Return [X, Y] of the center of cell containing provided text 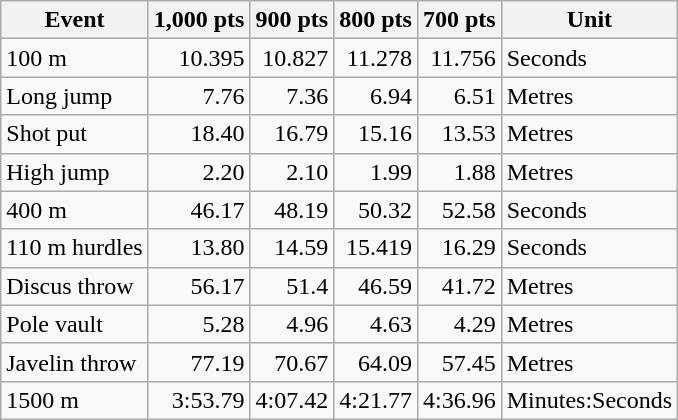
46.59 [376, 286]
Discus throw [74, 286]
46.17 [199, 210]
2.10 [292, 172]
4:07.42 [292, 400]
10.827 [292, 58]
Javelin throw [74, 362]
41.72 [459, 286]
Shot put [74, 134]
15.419 [376, 248]
11.756 [459, 58]
11.278 [376, 58]
10.395 [199, 58]
1.99 [376, 172]
51.4 [292, 286]
400 m [74, 210]
13.53 [459, 134]
16.29 [459, 248]
800 pts [376, 20]
110 m hurdles [74, 248]
1.88 [459, 172]
13.80 [199, 248]
Event [74, 20]
1,000 pts [199, 20]
64.09 [376, 362]
50.32 [376, 210]
14.59 [292, 248]
1500 m [74, 400]
4:21.77 [376, 400]
Long jump [74, 96]
57.45 [459, 362]
High jump [74, 172]
70.67 [292, 362]
Pole vault [74, 324]
16.79 [292, 134]
48.19 [292, 210]
700 pts [459, 20]
4.29 [459, 324]
Minutes:Seconds [589, 400]
4:36.96 [459, 400]
900 pts [292, 20]
2.20 [199, 172]
56.17 [199, 286]
5.28 [199, 324]
100 m [74, 58]
4.63 [376, 324]
3:53.79 [199, 400]
6.51 [459, 96]
Unit [589, 20]
77.19 [199, 362]
18.40 [199, 134]
52.58 [459, 210]
15.16 [376, 134]
6.94 [376, 96]
7.76 [199, 96]
4.96 [292, 324]
7.36 [292, 96]
